Capture the cell that displays the provided text and extract its [x, y] central coordinate. 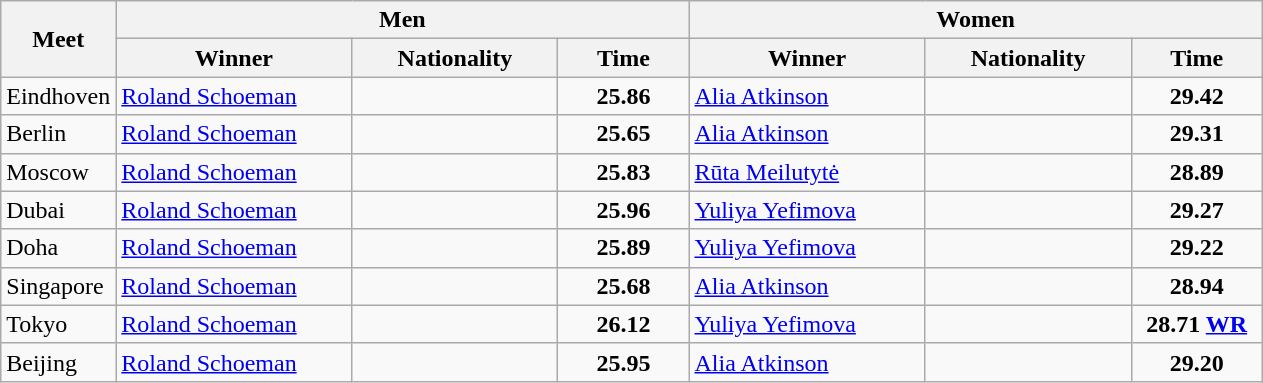
25.83 [624, 172]
Berlin [58, 134]
25.96 [624, 210]
Rūta Meilutytė [807, 172]
29.31 [1196, 134]
25.68 [624, 286]
Women [976, 20]
29.27 [1196, 210]
Beijing [58, 362]
Men [402, 20]
25.89 [624, 248]
26.12 [624, 324]
28.89 [1196, 172]
Singapore [58, 286]
Tokyo [58, 324]
Doha [58, 248]
Eindhoven [58, 96]
Meet [58, 39]
Dubai [58, 210]
Moscow [58, 172]
25.65 [624, 134]
29.20 [1196, 362]
28.71 WR [1196, 324]
25.86 [624, 96]
29.22 [1196, 248]
28.94 [1196, 286]
29.42 [1196, 96]
25.95 [624, 362]
